Scan for the cell matching the given text and deliver its [X, Y] coordinate at center. 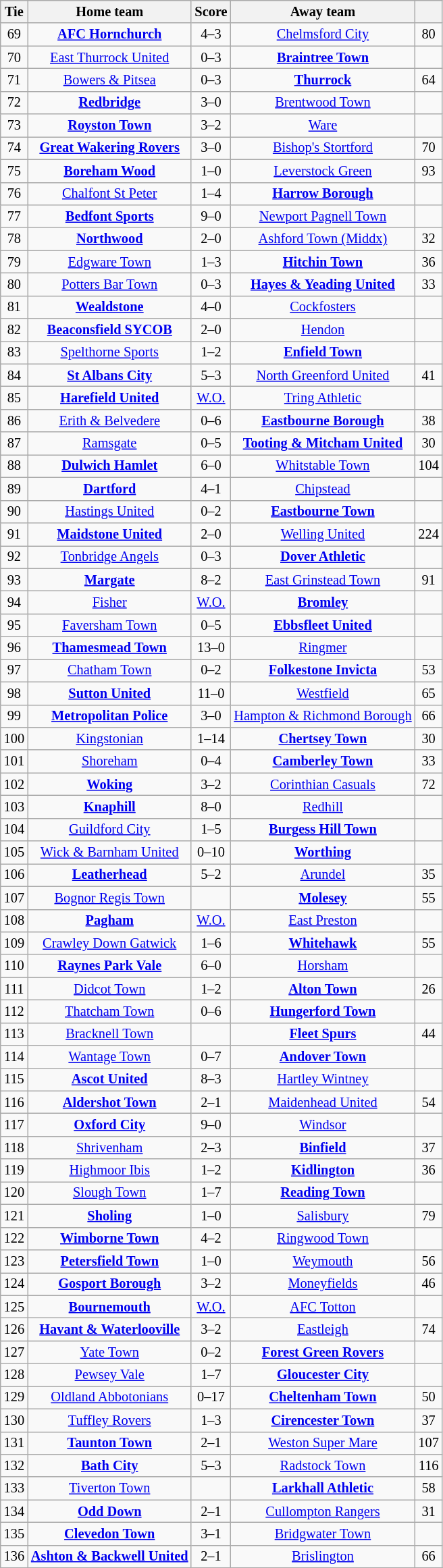
Tiverton Town [109, 1488]
Wantage Town [109, 1057]
78 [14, 239]
Chalfont St Peter [109, 194]
Fleet Spurs [323, 1034]
Hampton & Richmond Borough [323, 716]
Odd Down [109, 1511]
118 [14, 1147]
Gloucester City [323, 1375]
East Preston [323, 921]
Arundel [323, 875]
Slough Town [109, 1193]
Dartford [109, 489]
56 [428, 1261]
124 [14, 1284]
Tuffley Rovers [109, 1420]
64 [428, 80]
123 [14, 1261]
122 [14, 1239]
83 [14, 352]
85 [14, 398]
Welling United [323, 534]
Score [211, 11]
133 [14, 1488]
73 [14, 126]
Thatcham Town [109, 1011]
Spelthorne Sports [109, 352]
Weymouth [323, 1261]
Dulwich Hamlet [109, 466]
Eastbourne Borough [323, 421]
103 [14, 807]
121 [14, 1216]
Tooting & Mitcham United [323, 443]
115 [14, 1079]
Faversham Town [109, 625]
Tonbridge Angels [109, 557]
Kidlington [323, 1170]
102 [14, 784]
Fisher [109, 602]
89 [14, 489]
Pewsey Vale [109, 1375]
Hitchin Town [323, 262]
Bishop's Stortford [323, 148]
135 [14, 1534]
Whitstable Town [323, 466]
Windsor [323, 1125]
0–10 [211, 853]
Away team [323, 11]
Chipstead [323, 489]
Cheltenham Town [323, 1397]
Kingstonian [109, 738]
Worthing [323, 853]
Molesey [323, 898]
Eastbourne Town [323, 512]
84 [14, 375]
Reading Town [323, 1193]
1–5 [211, 830]
224 [428, 534]
38 [428, 421]
Bath City [109, 1465]
Bromley [323, 602]
Eastleigh [323, 1329]
95 [14, 625]
Ringmer [323, 648]
Leverstock Green [323, 171]
Larkhall Athletic [323, 1488]
Whitehawk [323, 943]
Didcot Town [109, 989]
101 [14, 761]
Redbridge [109, 103]
Brentwood Town [323, 103]
1–14 [211, 738]
5–2 [211, 875]
Newport Pagnell Town [323, 216]
Taunton Town [109, 1443]
Great Wakering Rovers [109, 148]
AFC Totton [323, 1307]
Wealdstone [109, 307]
8–2 [211, 580]
126 [14, 1329]
Shrivenham [109, 1147]
Crawley Down Gatwick [109, 943]
32 [428, 239]
Hendon [323, 330]
Raynes Park Vale [109, 966]
Chatham Town [109, 670]
58 [428, 1488]
Hayes & Yeading United [323, 284]
100 [14, 738]
Cockfosters [323, 307]
Wimborne Town [109, 1239]
Alton Town [323, 989]
11–0 [211, 693]
134 [14, 1511]
117 [14, 1125]
105 [14, 853]
Corinthian Casuals [323, 784]
Chertsey Town [323, 738]
0–7 [211, 1057]
0–17 [211, 1397]
Redhill [323, 807]
Leatherhead [109, 875]
Wick & Barnham United [109, 853]
77 [14, 216]
97 [14, 670]
Hastings United [109, 512]
54 [428, 1102]
Potters Bar Town [109, 284]
Knaphill [109, 807]
120 [14, 1193]
26 [428, 989]
Forest Green Rovers [323, 1352]
Braintree Town [323, 57]
Andover Town [323, 1057]
East Grinstead Town [323, 580]
Dover Athletic [323, 557]
128 [14, 1375]
4–0 [211, 307]
Pagham [109, 921]
Yate Town [109, 1352]
1–4 [211, 194]
AFC Hornchurch [109, 34]
Edgware Town [109, 262]
13–0 [211, 648]
2–3 [211, 1147]
Radstock Town [323, 1465]
Metropolitan Police [109, 716]
Enfield Town [323, 352]
0–4 [211, 761]
132 [14, 1465]
4–2 [211, 1239]
53 [428, 670]
41 [428, 375]
110 [14, 966]
Woking [109, 784]
Aldershot Town [109, 1102]
50 [428, 1397]
125 [14, 1307]
Oxford City [109, 1125]
90 [14, 512]
75 [14, 171]
92 [14, 557]
94 [14, 602]
Folkestone Invicta [323, 670]
Home team [109, 11]
Salisbury [323, 1216]
76 [14, 194]
Camberley Town [323, 761]
Boreham Wood [109, 171]
96 [14, 648]
Tring Athletic [323, 398]
Bridgwater Town [323, 1534]
109 [14, 943]
1–6 [211, 943]
Gosport Borough [109, 1284]
8–3 [211, 1079]
North Greenford United [323, 375]
111 [14, 989]
Margate [109, 580]
Ringwood Town [323, 1239]
Cirencester Town [323, 1420]
127 [14, 1352]
Bournemouth [109, 1307]
98 [14, 693]
Hartley Wintney [323, 1079]
Bognor Regis Town [109, 898]
Bedfont Sports [109, 216]
46 [428, 1284]
99 [14, 716]
Petersfield Town [109, 1261]
88 [14, 466]
Harrow Borough [323, 194]
Beaconsfield SYCOB [109, 330]
Sutton United [109, 693]
Guildford City [109, 830]
Highmoor Ibis [109, 1170]
4–3 [211, 34]
Ebbsfleet United [323, 625]
Maidstone United [109, 534]
Bowers & Pitsea [109, 80]
136 [14, 1557]
Havant & Waterlooville [109, 1329]
Hungerford Town [323, 1011]
Shoreham [109, 761]
131 [14, 1443]
Cullompton Rangers [323, 1511]
Weston Super Mare [323, 1443]
Erith & Belvedere [109, 421]
113 [14, 1034]
Ashton & Backwell United [109, 1557]
Sholing [109, 1216]
130 [14, 1420]
31 [428, 1511]
Harefield United [109, 398]
Bracknell Town [109, 1034]
8–0 [211, 807]
Brislington [323, 1557]
Burgess Hill Town [323, 830]
Thurrock [323, 80]
Moneyfields [323, 1284]
Tie [14, 11]
69 [14, 34]
Maidenhead United [323, 1102]
Oldland Abbotonians [109, 1397]
East Thurrock United [109, 57]
Horsham [323, 966]
71 [14, 80]
Chelmsford City [323, 34]
119 [14, 1170]
Ramsgate [109, 443]
Westfield [323, 693]
Ashford Town (Middx) [323, 239]
87 [14, 443]
Ascot United [109, 1079]
106 [14, 875]
Northwood [109, 239]
129 [14, 1397]
St Albans City [109, 375]
3–1 [211, 1534]
82 [14, 330]
86 [14, 421]
81 [14, 307]
114 [14, 1057]
Ware [323, 126]
Binfield [323, 1147]
Clevedon Town [109, 1534]
35 [428, 875]
65 [428, 693]
108 [14, 921]
44 [428, 1034]
4–1 [211, 489]
Thamesmead Town [109, 648]
112 [14, 1011]
Royston Town [109, 126]
